Identify which cell holds the provided text, then report its (x, y) central coordinate. 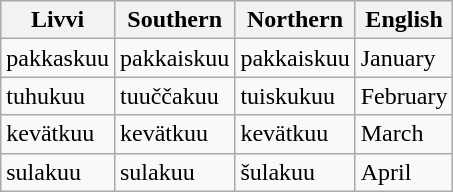
tuhukuu (58, 96)
April (404, 172)
šulakuu (295, 172)
January (404, 58)
tuuččakuu (174, 96)
pakkaskuu (58, 58)
tuiskukuu (295, 96)
English (404, 20)
Livvi (58, 20)
Southern (174, 20)
February (404, 96)
March (404, 134)
Northern (295, 20)
